Pinpoint the cell where the given text exists, returning its [X, Y] midpoint coordinate. 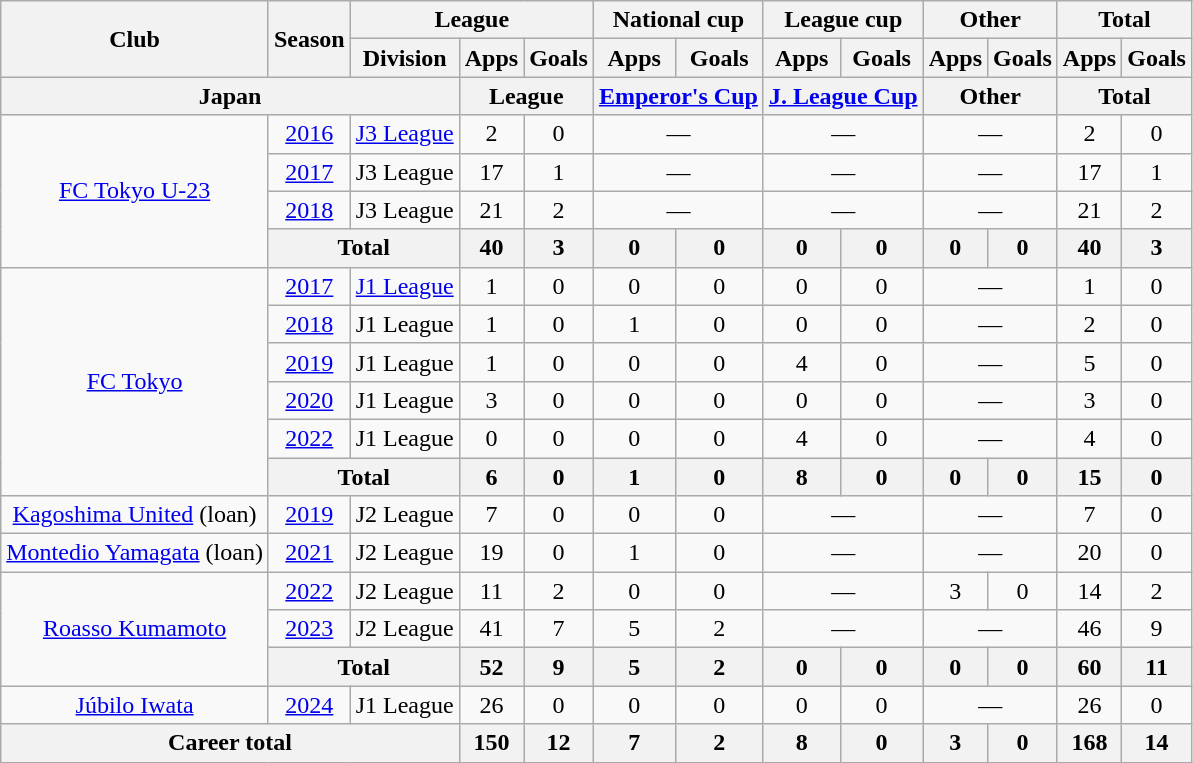
15 [1089, 477]
2021 [309, 553]
FC Tokyo U-23 [135, 191]
2020 [309, 400]
2016 [309, 134]
National cup [678, 20]
2023 [309, 629]
Division [404, 58]
Season [309, 39]
Japan [230, 96]
Júbilo Iwata [135, 705]
Kagoshima United (loan) [135, 515]
52 [491, 667]
Roasso Kumamoto [135, 629]
168 [1089, 743]
Club [135, 39]
150 [491, 743]
Montedio Yamagata (loan) [135, 553]
12 [559, 743]
20 [1089, 553]
League cup [843, 20]
41 [491, 629]
Emperor's Cup [678, 96]
46 [1089, 629]
2024 [309, 705]
60 [1089, 667]
19 [491, 553]
FC Tokyo [135, 381]
J. League Cup [843, 96]
6 [491, 477]
Career total [230, 743]
